Return the (X, Y) coordinate for the center point of the cell that contains the specified text.  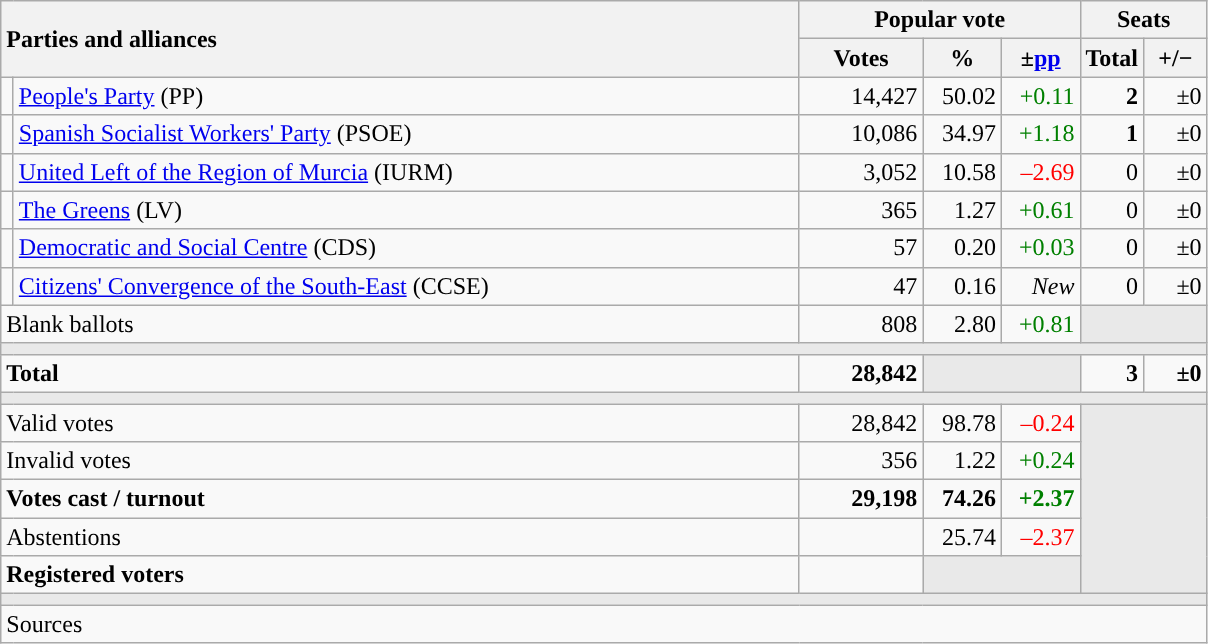
1.22 (962, 461)
14,427 (861, 96)
Sources (604, 624)
–0.24 (1040, 423)
Popular vote (940, 20)
% (962, 58)
+2.37 (1040, 499)
365 (861, 210)
1 (1112, 134)
25.74 (962, 537)
+1.18 (1040, 134)
+0.61 (1040, 210)
+/− (1176, 58)
Registered voters (400, 575)
Invalid votes (400, 461)
10,086 (861, 134)
Votes (861, 58)
New (1040, 286)
Seats (1144, 20)
+0.24 (1040, 461)
Blank ballots (400, 324)
Citizens' Convergence of the South-East (CCSE) (406, 286)
Votes cast / turnout (400, 499)
50.02 (962, 96)
Valid votes (400, 423)
29,198 (861, 499)
Abstentions (400, 537)
±pp (1040, 58)
+0.11 (1040, 96)
People's Party (PP) (406, 96)
Democratic and Social Centre (CDS) (406, 248)
+0.81 (1040, 324)
2 (1112, 96)
0.20 (962, 248)
–2.37 (1040, 537)
3 (1112, 373)
10.58 (962, 172)
356 (861, 461)
3,052 (861, 172)
34.97 (962, 134)
98.78 (962, 423)
United Left of the Region of Murcia (IURM) (406, 172)
57 (861, 248)
The Greens (LV) (406, 210)
1.27 (962, 210)
0.16 (962, 286)
47 (861, 286)
808 (861, 324)
Parties and alliances (400, 39)
–2.69 (1040, 172)
Spanish Socialist Workers' Party (PSOE) (406, 134)
2.80 (962, 324)
+0.03 (1040, 248)
74.26 (962, 499)
